Scan for the cell matching the given text and deliver its [X, Y] coordinate at center. 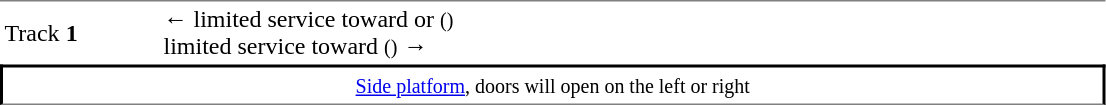
Track 1 [80, 32]
Side platform, doors will open on the left or right [553, 84]
← limited service toward or () limited service toward () → [632, 32]
